Return (x, y) of the center of cell containing provided text 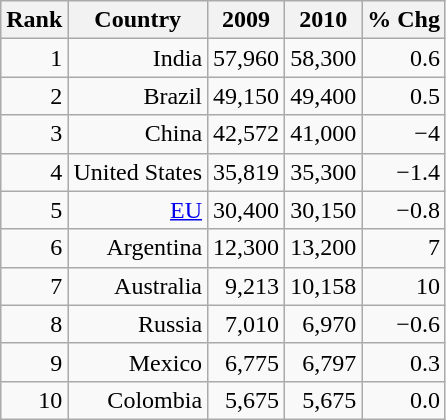
Rank (34, 20)
−4 (404, 134)
United States (138, 172)
6,775 (246, 362)
Brazil (138, 96)
3 (34, 134)
6,970 (324, 324)
% Chg (404, 20)
2010 (324, 20)
9,213 (246, 286)
49,150 (246, 96)
1 (34, 58)
35,300 (324, 172)
Mexico (138, 362)
0.6 (404, 58)
Argentina (138, 248)
China (138, 134)
58,300 (324, 58)
EU (138, 210)
0.0 (404, 400)
0.3 (404, 362)
10,158 (324, 286)
13,200 (324, 248)
2009 (246, 20)
7,010 (246, 324)
Russia (138, 324)
−0.6 (404, 324)
2 (34, 96)
6,797 (324, 362)
−1.4 (404, 172)
9 (34, 362)
Colombia (138, 400)
0.5 (404, 96)
42,572 (246, 134)
India (138, 58)
6 (34, 248)
30,150 (324, 210)
35,819 (246, 172)
5 (34, 210)
8 (34, 324)
30,400 (246, 210)
41,000 (324, 134)
57,960 (246, 58)
−0.8 (404, 210)
4 (34, 172)
Australia (138, 286)
49,400 (324, 96)
12,300 (246, 248)
Country (138, 20)
